Pinpoint the cell where the given text exists, returning its [X, Y] midpoint coordinate. 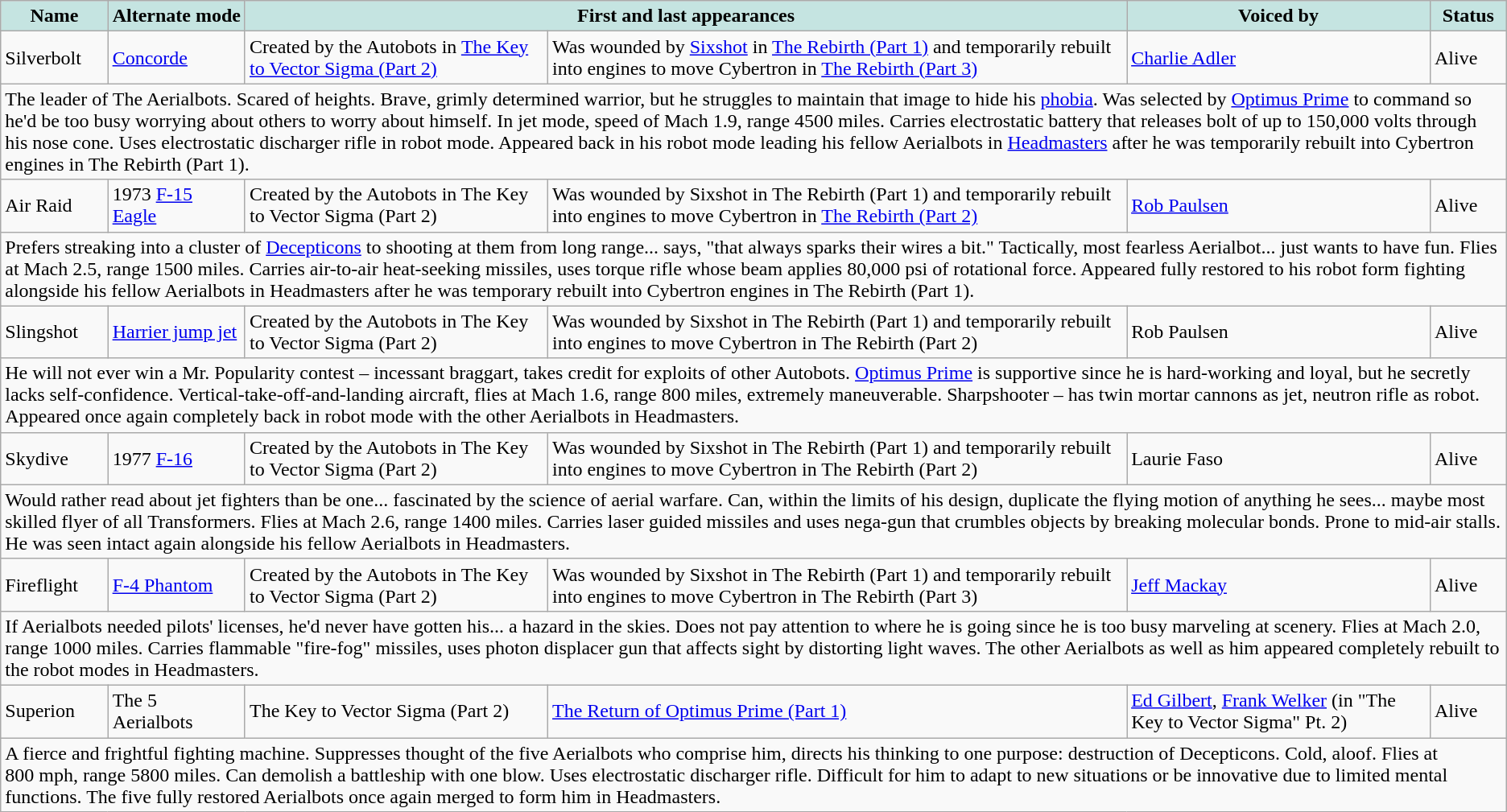
Harrier jump jet [176, 332]
The Return of Optimus Prime (Part 1) [837, 711]
1973 F-15 Eagle [176, 206]
Voiced by [1278, 16]
Silverbolt [55, 58]
Concorde [176, 58]
F-4 Phantom [176, 584]
Status [1468, 16]
Name [55, 16]
1977 F-16 [176, 459]
Fireflight [55, 584]
Skydive [55, 459]
The 5 Aerialbots [176, 711]
Air Raid [55, 206]
First and last appearances [686, 16]
Jeff Mackay [1278, 584]
Slingshot [55, 332]
Superion [55, 711]
Laurie Faso [1278, 459]
Charlie Adler [1278, 58]
Ed Gilbert, Frank Welker (in "The Key to Vector Sigma" Pt. 2) [1278, 711]
The Key to Vector Sigma (Part 2) [396, 711]
Alternate mode [176, 16]
